Search for the cell housing the specified text and yield its [x, y] center coordinate. 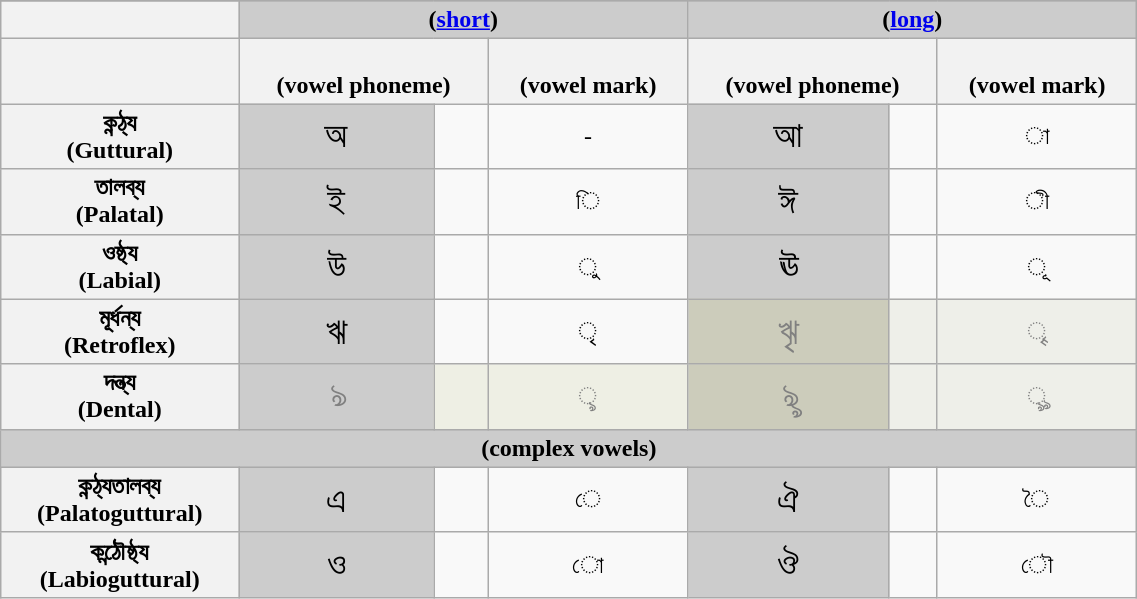
ই [336, 202]
ৈ [1036, 500]
দন্ত্য(Dental) [120, 396]
ে [588, 500]
কন্ঠৌষ্ঠ্য(Labioguttural) [120, 564]
ৌ [1036, 564]
ৣ [1036, 396]
ু [588, 266]
ঊ [788, 266]
ঌ [336, 396]
ৢ [588, 396]
এ [336, 500]
ো [588, 564]
ী [1036, 202]
আ [788, 136]
ঋ [336, 332]
অ [336, 136]
ঔ [788, 564]
ি [588, 202]
ৠ [788, 332]
া [1036, 136]
কন্ঠ্যতালব্য(Palatoguttural) [120, 500]
(long) [912, 20]
উ [336, 266]
ূ [1036, 266]
তালব্য(Palatal) [120, 202]
কন্ঠ্য(Guttural) [120, 136]
(short) [464, 20]
ৡ [788, 396]
ওষ্ঠ্য(Labial) [120, 266]
ৄ [1036, 332]
(complex vowels) [569, 448]
ও [336, 564]
ঐ [788, 500]
মূর্ধন্য(Retroflex) [120, 332]
ৃ [588, 332]
ঈ [788, 202]
- [588, 136]
